Extract the (x, y) coordinate from the center of the cell holding the provided text.  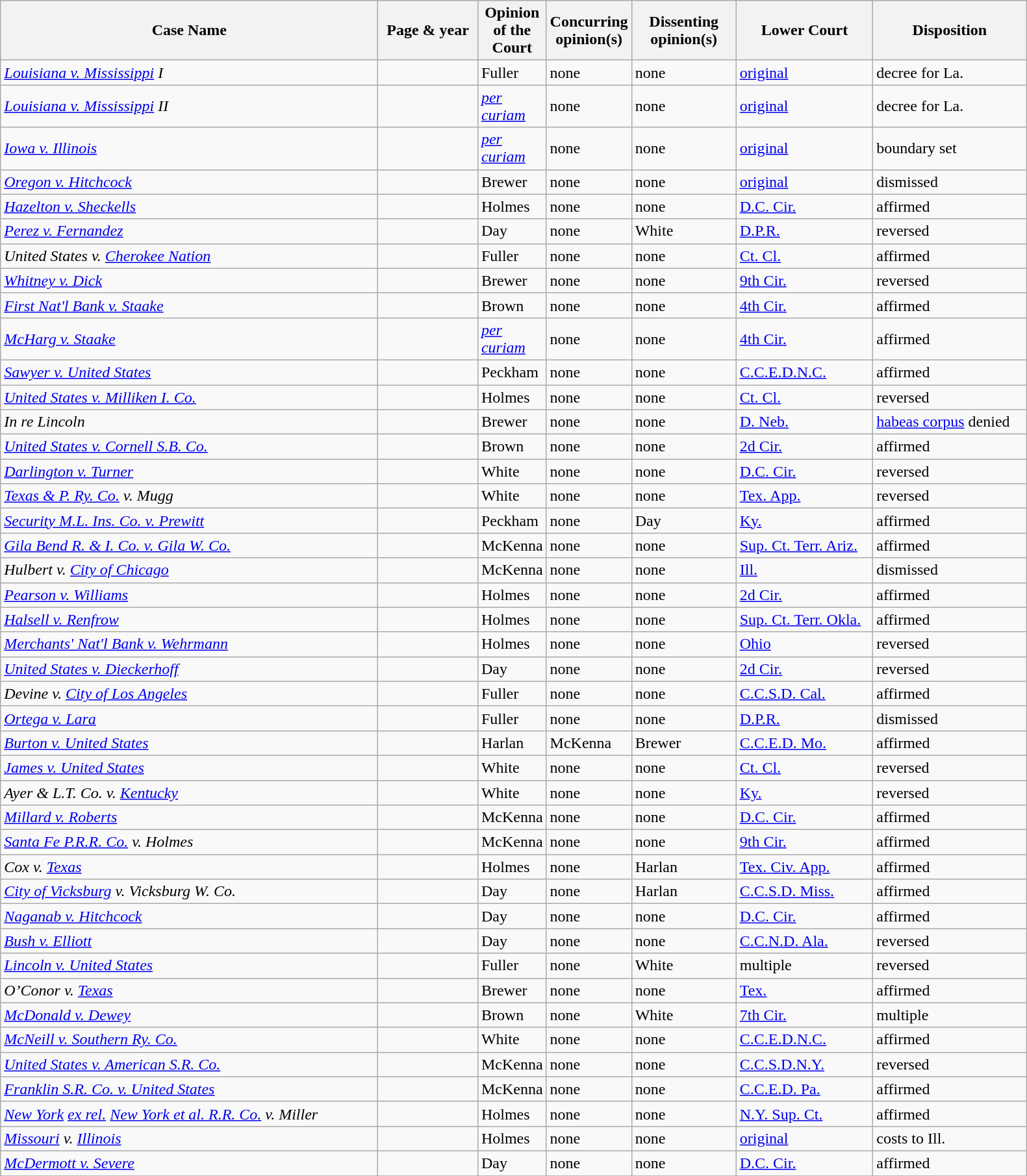
Tex. Civ. App. (804, 867)
boundary set (950, 148)
First Nat'l Bank v. Staake (190, 305)
McDermott v. Severe (190, 1163)
Tex. (804, 990)
McNeill v. Southern Ry. Co. (190, 1040)
City of Vicksburg v. Vicksburg W. Co. (190, 892)
Perez v. Fernandez (190, 231)
Pearson v. Williams (190, 595)
Case Name (190, 31)
Santa Fe P.R.R. Co. v. Holmes (190, 842)
C.C.E.D. Mo. (804, 743)
costs to Ill. (950, 1138)
N.Y. Sup. Ct. (804, 1114)
C.C.S.D. Miss. (804, 892)
Tex. App. (804, 496)
James v. United States (190, 768)
Gila Bend R. & I. Co. v. Gila W. Co. (190, 545)
Sawyer v. United States (190, 372)
Texas & P. Ry. Co. v. Mugg (190, 496)
Ill. (804, 570)
7th Cir. (804, 1015)
O’Conor v. Texas (190, 990)
Sup. Ct. Terr. Ariz. (804, 545)
Franklin S.R. Co. v. United States (190, 1089)
United States v. Dieckerhoff (190, 669)
Iowa v. Illinois (190, 148)
Disposition (950, 31)
Hulbert v. City of Chicago (190, 570)
Ortega v. Lara (190, 718)
Lincoln v. United States (190, 966)
Burton v. United States (190, 743)
In re Lincoln (190, 422)
Bush v. Elliott (190, 941)
Page & year (428, 31)
Missouri v. Illinois (190, 1138)
Whitney v. Dick (190, 281)
Merchants' Nat'l Bank v. Wehrmann (190, 644)
Oregon v. Hitchcock (190, 182)
D. Neb. (804, 422)
C.C.E.D. Pa. (804, 1089)
United States v. American S.R. Co. (190, 1064)
Naganab v. Hitchcock (190, 916)
United States v. Milliken I. Co. (190, 397)
Concurring opinion(s) (589, 31)
Ayer & L.T. Co. v. Kentucky (190, 793)
United States v. Cherokee Nation (190, 256)
habeas corpus denied (950, 422)
McDonald v. Dewey (190, 1015)
Louisiana v. Mississippi I (190, 73)
C.C.S.D.N.Y. (804, 1064)
Opinion of the Court (512, 31)
Louisiana v. Mississippi II (190, 106)
Hazelton v. Sheckells (190, 206)
New York ex rel. New York et al. R.R. Co. v. Miller (190, 1114)
Devine v. City of Los Angeles (190, 694)
McHarg v. Staake (190, 339)
Halsell v. Renfrow (190, 619)
Darlington v. Turner (190, 471)
C.C.S.D. Cal. (804, 694)
Dissenting opinion(s) (683, 31)
United States v. Cornell S.B. Co. (190, 447)
Sup. Ct. Terr. Okla. (804, 619)
C.C.N.D. Ala. (804, 941)
Cox v. Texas (190, 867)
Millard v. Roberts (190, 818)
Ohio (804, 644)
Lower Court (804, 31)
Security M.L. Ins. Co. v. Prewitt (190, 521)
